From the cell containing the given text, extract its center point as (x, y) coordinate. 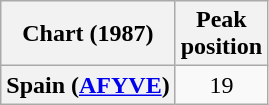
Spain (AFYVE) (88, 85)
19 (221, 85)
Peakposition (221, 34)
Chart (1987) (88, 34)
